Scan for the cell matching the given text and deliver its [X, Y] coordinate at center. 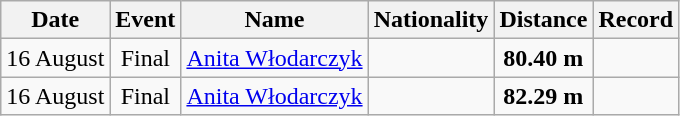
Nationality [431, 20]
Record [636, 20]
Name [274, 20]
Event [146, 20]
Distance [544, 20]
Date [56, 20]
82.29 m [544, 96]
80.40 m [544, 58]
